Determine the (x, y) coordinate at the center of the cell enclosing the given text.  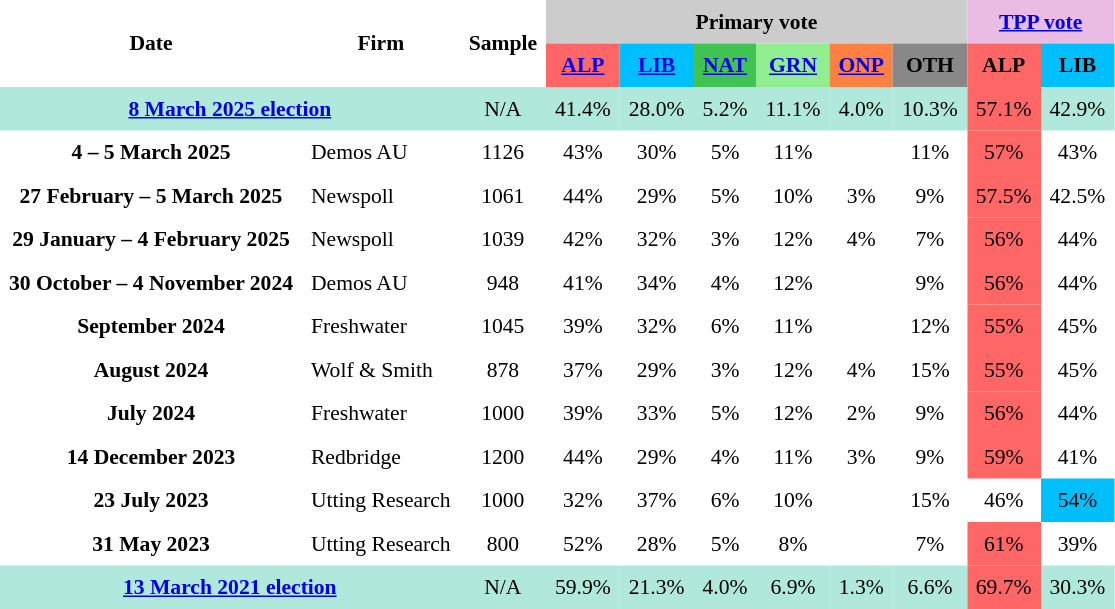
14 December 2023 (151, 457)
948 (503, 283)
TPP vote (1041, 22)
September 2024 (151, 326)
27 February – 5 March 2025 (151, 196)
Firm (381, 44)
42% (583, 239)
21.3% (657, 587)
57% (1004, 152)
1126 (503, 152)
6.9% (794, 587)
800 (503, 544)
2% (861, 413)
42.9% (1078, 109)
NAT (726, 65)
Sample (503, 44)
57.1% (1004, 109)
11.1% (794, 109)
8 March 2025 election (230, 109)
57.5% (1004, 196)
30% (657, 152)
GRN (794, 65)
6.6% (930, 587)
10.3% (930, 109)
4 – 5 March 2025 (151, 152)
31 May 2023 (151, 544)
878 (503, 370)
1039 (503, 239)
5.2% (726, 109)
8% (794, 544)
52% (583, 544)
46% (1004, 500)
1.3% (861, 587)
1200 (503, 457)
59.9% (583, 587)
23 July 2023 (151, 500)
42.5% (1078, 196)
33% (657, 413)
July 2024 (151, 413)
29 January – 4 February 2025 (151, 239)
Wolf & Smith (381, 370)
Redbridge (381, 457)
69.7% (1004, 587)
28.0% (657, 109)
28% (657, 544)
30 October – 4 November 2024 (151, 283)
August 2024 (151, 370)
41.4% (583, 109)
Primary vote (756, 22)
13 March 2021 election (230, 587)
61% (1004, 544)
1045 (503, 326)
OTH (930, 65)
ONP (861, 65)
Date (151, 44)
34% (657, 283)
30.3% (1078, 587)
1061 (503, 196)
54% (1078, 500)
59% (1004, 457)
